From the cell containing the given text, extract its center point as [X, Y] coordinate. 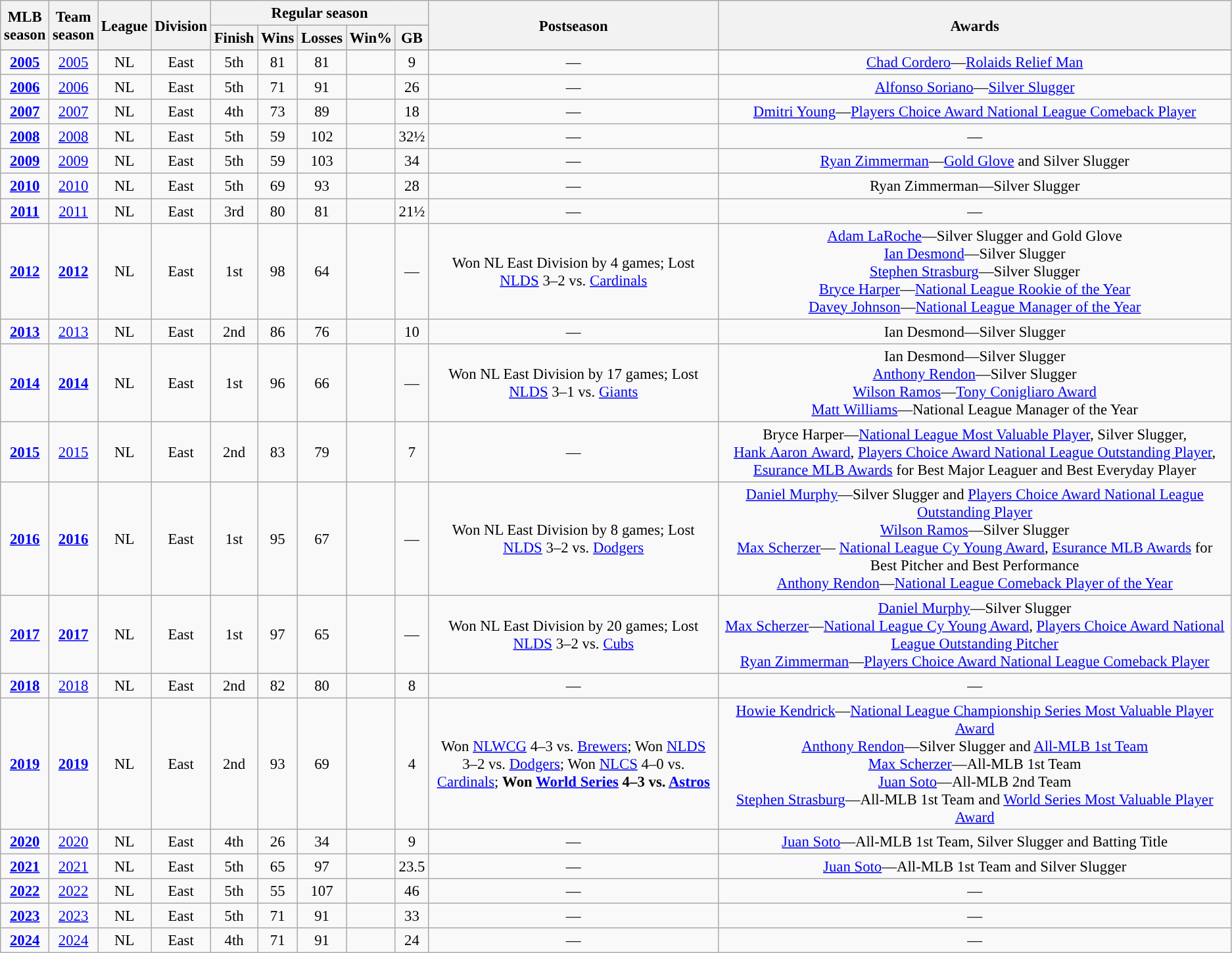
24 [412, 941]
Alfonso Soriano—Silver Slugger [975, 87]
Losses [322, 38]
GB [412, 38]
Wins [277, 38]
32½ [412, 137]
76 [322, 331]
Chad Cordero—Rolaids Relief Man [975, 62]
Dmitri Young—Players Choice Award National League Comeback Player [975, 112]
4 [412, 764]
82 [277, 686]
3rd [234, 211]
79 [322, 452]
89 [322, 112]
73 [277, 112]
18 [412, 112]
Won NL East Division by 8 games; Lost NLDS 3–2 vs. Dodgers [573, 539]
55 [277, 891]
107 [322, 891]
21½ [412, 211]
League [125, 25]
95 [277, 539]
Division [181, 25]
23.5 [412, 867]
66 [322, 383]
83 [277, 452]
Won NL East Division by 20 games; Lost NLDS 3–2 vs. Cubs [573, 634]
102 [322, 137]
46 [412, 891]
Ryan Zimmerman—Silver Slugger [975, 186]
Awards [975, 25]
Juan Soto—All-MLB 1st Team, Silver Slugger and Batting Title [975, 842]
Ian Desmond—Silver Slugger [975, 331]
Postseason [573, 25]
64 [322, 271]
8 [412, 686]
Ryan Zimmerman—Gold Glove and Silver Slugger [975, 161]
28 [412, 186]
Juan Soto—All-MLB 1st Team and Silver Slugger [975, 867]
MLBseason [25, 25]
Finish [234, 38]
Win% [371, 38]
Won NLWCG 4–3 vs. Brewers; Won NLDS 3–2 vs. Dodgers; Won NLCS 4–0 vs. Cardinals; Won World Series 4–3 vs. Astros [573, 764]
86 [277, 331]
10 [412, 331]
Ian Desmond—Silver SluggerAnthony Rendon—Silver SluggerWilson Ramos—Tony Conigliaro AwardMatt Williams—National League Manager of the Year [975, 383]
67 [322, 539]
Won NL East Division by 4 games; Lost NLDS 3–2 vs. Cardinals [573, 271]
Teamseason [74, 25]
7 [412, 452]
96 [277, 383]
98 [277, 271]
Regular season [320, 13]
Won NL East Division by 17 games; Lost NLDS 3–1 vs. Giants [573, 383]
103 [322, 161]
33 [412, 916]
